Detect which cell encompasses the target text, then output its (x, y) center coordinate. 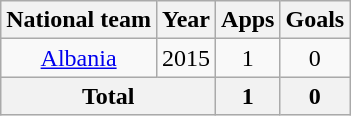
Apps (248, 20)
Year (186, 20)
2015 (186, 58)
Albania (79, 58)
Goals (315, 20)
Total (108, 96)
National team (79, 20)
